Capture the cell that displays the provided text and extract its [X, Y] central coordinate. 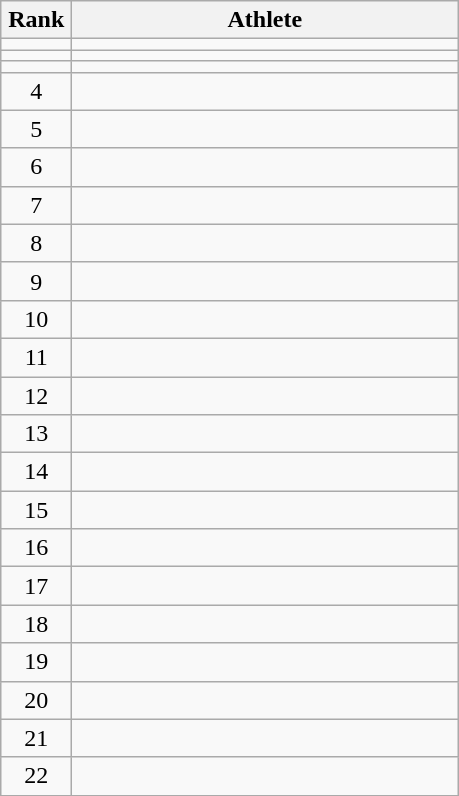
4 [36, 91]
18 [36, 624]
22 [36, 776]
15 [36, 510]
12 [36, 395]
13 [36, 434]
17 [36, 586]
9 [36, 281]
19 [36, 662]
Athlete [265, 20]
7 [36, 205]
16 [36, 548]
14 [36, 472]
20 [36, 700]
6 [36, 167]
11 [36, 357]
5 [36, 129]
Rank [36, 20]
21 [36, 738]
8 [36, 243]
10 [36, 319]
